Return the (X, Y) coordinate for the center point of the cell that contains the specified text.  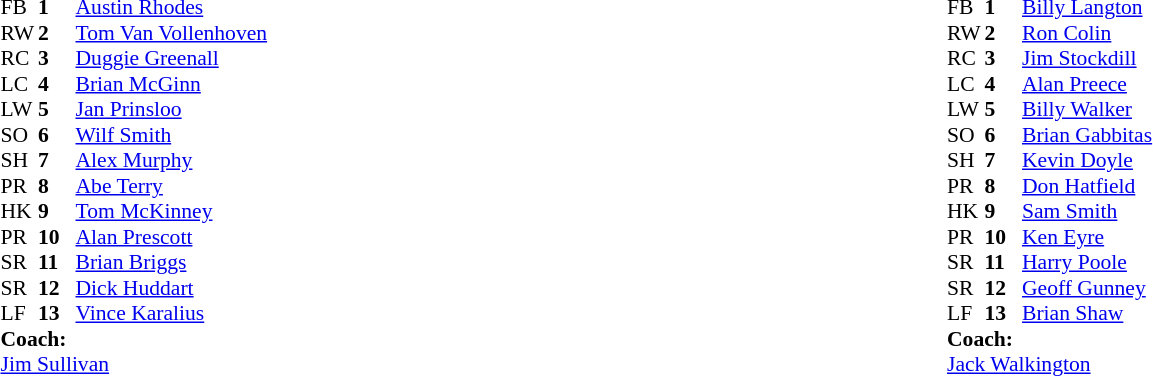
Don Hatfield (1087, 186)
Vince Karalius (172, 313)
Alan Preece (1087, 84)
Duggie Greenall (172, 59)
Ron Colin (1087, 33)
Tom McKinney (172, 211)
Jim Stockdill (1087, 59)
Brian Gabbitas (1087, 135)
Brian McGinn (172, 84)
Ken Eyre (1087, 237)
Dick Huddart (172, 288)
Brian Briggs (172, 263)
Alex Murphy (172, 161)
Sam Smith (1087, 211)
Jan Prinsloo (172, 109)
Wilf Smith (172, 135)
Tom Van Vollenhoven (172, 33)
Kevin Doyle (1087, 161)
Abe Terry (172, 186)
Alan Prescott (172, 237)
Billy Walker (1087, 109)
Harry Poole (1087, 263)
Geoff Gunney (1087, 288)
Brian Shaw (1087, 313)
